Find where the given text appears and provide that cell's center as (x, y) coordinate. 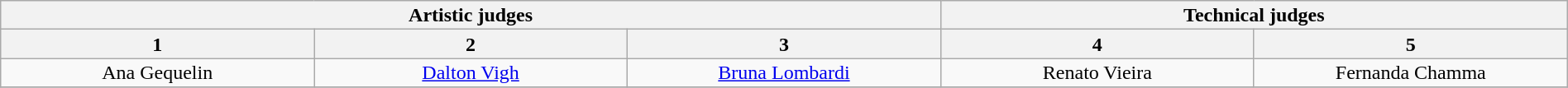
Ana Gequelin (157, 72)
Bruna Lombardi (784, 72)
Fernanda Chamma (1411, 72)
1 (157, 44)
3 (784, 44)
Renato Vieira (1097, 72)
5 (1411, 44)
Dalton Vigh (471, 72)
Artistic judges (471, 15)
Technical judges (1254, 15)
4 (1097, 44)
2 (471, 44)
